Scan for the cell matching the given text and deliver its [X, Y] coordinate at center. 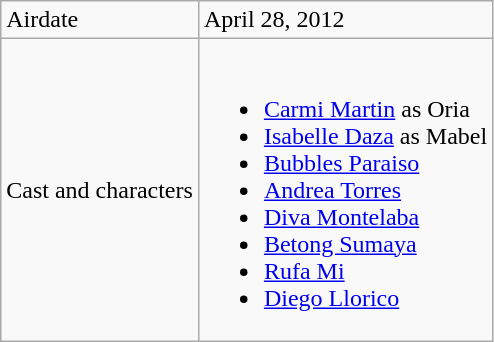
Airdate [100, 20]
April 28, 2012 [345, 20]
Cast and characters [100, 190]
Carmi Martin as OriaIsabelle Daza as MabelBubbles ParaisoAndrea TorresDiva MontelabaBetong SumayaRufa MiDiego Llorico [345, 190]
